Identify which cell holds the provided text, then report its (X, Y) central coordinate. 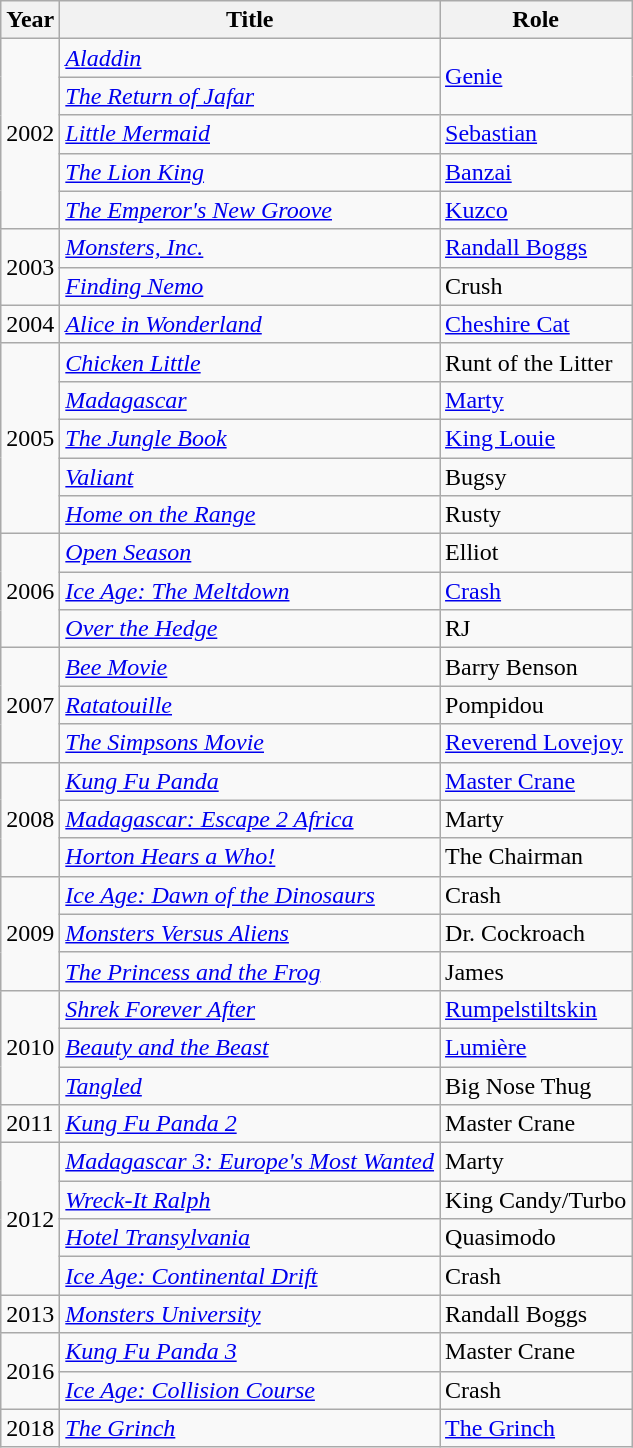
The Princess and the Frog (250, 971)
Kung Fu Panda 2 (250, 1124)
Ice Age: Continental Drift (250, 1276)
Madagascar (250, 400)
Aladdin (250, 58)
2013 (30, 1314)
Role (536, 20)
Rumpelstiltskin (536, 1009)
Open Season (250, 553)
King Louie (536, 438)
RJ (536, 629)
Quasimodo (536, 1238)
2007 (30, 705)
Ice Age: The Meltdown (250, 591)
Finding Nemo (250, 286)
The Jungle Book (250, 438)
Reverend Lovejoy (536, 743)
2010 (30, 1047)
Elliot (536, 553)
Title (250, 20)
James (536, 971)
Ice Age: Collision Course (250, 1390)
Monsters Versus Aliens (250, 933)
2016 (30, 1371)
Crush (536, 286)
Pompidou (536, 705)
Monsters University (250, 1314)
Cheshire Cat (536, 324)
Madagascar: Escape 2 Africa (250, 819)
2006 (30, 591)
Valiant (250, 477)
Monsters, Inc. (250, 248)
Rusty (536, 515)
Little Mermaid (250, 134)
Lumière (536, 1047)
Sebastian (536, 134)
Kuzco (536, 210)
Bee Movie (250, 667)
Dr. Cockroach (536, 933)
Home on the Range (250, 515)
The Chairman (536, 857)
King Candy/Turbo (536, 1200)
The Emperor's New Groove (250, 210)
Ice Age: Dawn of the Dinosaurs (250, 895)
Horton Hears a Who! (250, 857)
2018 (30, 1428)
Madagascar 3: Europe's Most Wanted (250, 1162)
Shrek Forever After (250, 1009)
2009 (30, 933)
Bugsy (536, 477)
Banzai (536, 172)
Runt of the Litter (536, 362)
2003 (30, 267)
Ratatouille (250, 705)
Big Nose Thug (536, 1085)
The Lion King (250, 172)
The Return of Jafar (250, 96)
2005 (30, 438)
2002 (30, 134)
2012 (30, 1219)
Hotel Transylvania (250, 1238)
Beauty and the Beast (250, 1047)
2011 (30, 1124)
Kung Fu Panda 3 (250, 1352)
Barry Benson (536, 667)
Genie (536, 77)
Tangled (250, 1085)
Wreck-It Ralph (250, 1200)
Chicken Little (250, 362)
Over the Hedge (250, 629)
2008 (30, 819)
Alice in Wonderland (250, 324)
2004 (30, 324)
Kung Fu Panda (250, 781)
Year (30, 20)
The Simpsons Movie (250, 743)
